Provide the [X, Y] coordinate of the cell's center where the given text is located.  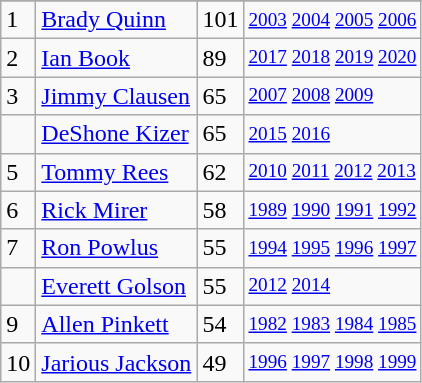
Tommy Rees [116, 172]
2017 2018 2019 2020 [332, 58]
7 [18, 248]
5 [18, 172]
Allen Pinkett [116, 324]
58 [220, 210]
1 [18, 20]
2 [18, 58]
1989 1990 1991 1992 [332, 210]
6 [18, 210]
2012 2014 [332, 286]
3 [18, 96]
Rick Mirer [116, 210]
DeShone Kizer [116, 134]
Ron Powlus [116, 248]
Brady Quinn [116, 20]
Jarious Jackson [116, 362]
Ian Book [116, 58]
89 [220, 58]
62 [220, 172]
2015 2016 [332, 134]
49 [220, 362]
101 [220, 20]
10 [18, 362]
54 [220, 324]
1994 1995 1996 1997 [332, 248]
1982 1983 1984 1985 [332, 324]
Everett Golson [116, 286]
2007 2008 2009 [332, 96]
Jimmy Clausen [116, 96]
1996 1997 1998 1999 [332, 362]
9 [18, 324]
2003 2004 2005 2006 [332, 20]
2010 2011 2012 2013 [332, 172]
